Extract the (x, y) coordinate from the center of the cell holding the provided text.  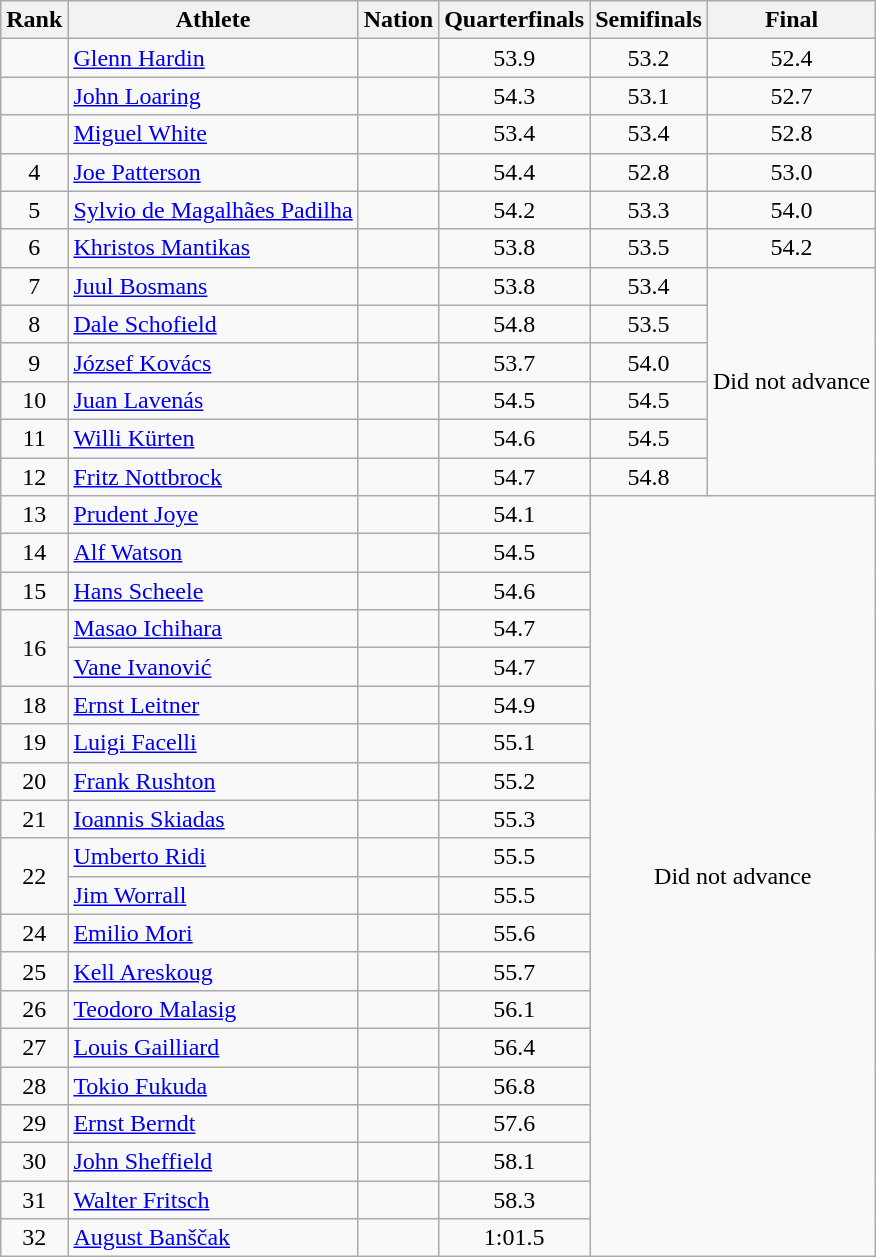
11 (34, 438)
7 (34, 286)
55.2 (514, 781)
József Kovács (213, 362)
Semifinals (649, 20)
54.1 (514, 515)
Hans Scheele (213, 591)
Alf Watson (213, 553)
53.2 (649, 58)
22 (34, 876)
Vane Ivanović (213, 667)
4 (34, 172)
Juul Bosmans (213, 286)
55.1 (514, 743)
15 (34, 591)
Fritz Nottbrock (213, 477)
29 (34, 1124)
Ernst Berndt (213, 1124)
John Sheffield (213, 1162)
52.4 (791, 58)
24 (34, 933)
Luigi Facelli (213, 743)
31 (34, 1200)
Prudent Joye (213, 515)
53.9 (514, 58)
6 (34, 248)
Teodoro Malasig (213, 1009)
25 (34, 971)
16 (34, 648)
53.1 (649, 96)
Ernst Leitner (213, 705)
56.8 (514, 1085)
54.3 (514, 96)
21 (34, 819)
18 (34, 705)
12 (34, 477)
Joe Patterson (213, 172)
8 (34, 324)
58.3 (514, 1200)
Nation (398, 20)
32 (34, 1238)
5 (34, 210)
9 (34, 362)
27 (34, 1047)
August Banščak (213, 1238)
54.9 (514, 705)
53.7 (514, 362)
Tokio Fukuda (213, 1085)
Willi Kürten (213, 438)
53.3 (649, 210)
10 (34, 400)
26 (34, 1009)
Jim Worrall (213, 895)
Masao Ichihara (213, 629)
30 (34, 1162)
55.3 (514, 819)
Louis Gailliard (213, 1047)
19 (34, 743)
Kell Areskoug (213, 971)
13 (34, 515)
56.1 (514, 1009)
Dale Schofield (213, 324)
John Loaring (213, 96)
Ioannis Skiadas (213, 819)
Glenn Hardin (213, 58)
52.7 (791, 96)
54.4 (514, 172)
Rank (34, 20)
Final (791, 20)
53.0 (791, 172)
Emilio Mori (213, 933)
57.6 (514, 1124)
58.1 (514, 1162)
20 (34, 781)
Miguel White (213, 134)
Athlete (213, 20)
Walter Fritsch (213, 1200)
55.7 (514, 971)
Khristos Mantikas (213, 248)
Sylvio de Magalhães Padilha (213, 210)
56.4 (514, 1047)
Quarterfinals (514, 20)
14 (34, 553)
55.6 (514, 933)
Umberto Ridi (213, 857)
28 (34, 1085)
1:01.5 (514, 1238)
Juan Lavenás (213, 400)
Frank Rushton (213, 781)
